Return [x, y] of the center of cell containing provided text 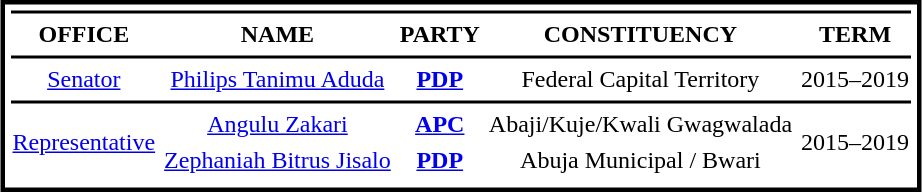
NAME [278, 35]
CONSTITUENCY [640, 35]
Zephaniah Bitrus Jisalo [278, 161]
Abaji/Kuje/Kwali Gwagwalada [640, 125]
Philips Tanimu Aduda [278, 79]
PARTY [440, 35]
Federal Capital Territory [640, 79]
Representative [84, 143]
Senator [84, 79]
TERM [856, 35]
Abuja Municipal / Bwari [640, 161]
OFFICE [84, 35]
Angulu Zakari [278, 125]
APC [440, 125]
